Detect which cell encompasses the target text, then output its (x, y) center coordinate. 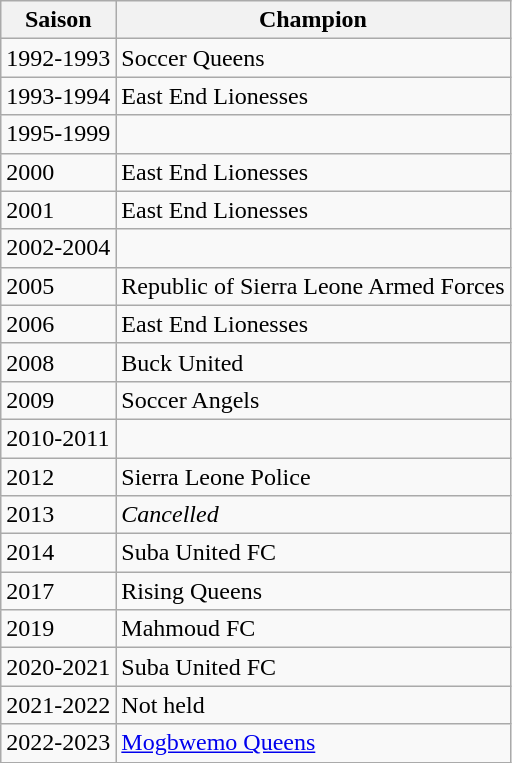
Mogbwemo Queens (313, 743)
2017 (58, 591)
2013 (58, 515)
2002-2004 (58, 248)
Buck United (313, 362)
1992-1993 (58, 58)
2005 (58, 286)
Soccer Queens (313, 58)
2009 (58, 400)
Not held (313, 705)
2021-2022 (58, 705)
Soccer Angels (313, 400)
2022-2023 (58, 743)
Cancelled (313, 515)
2000 (58, 172)
Sierra Leone Police (313, 477)
Mahmoud FC (313, 629)
2019 (58, 629)
2020-2021 (58, 667)
Saison (58, 20)
2010-2011 (58, 438)
Republic of Sierra Leone Armed Forces (313, 286)
Champion (313, 20)
2001 (58, 210)
2012 (58, 477)
2006 (58, 324)
2014 (58, 553)
Rising Queens (313, 591)
2008 (58, 362)
1993-1994 (58, 96)
1995-1999 (58, 134)
